Detect which cell encompasses the target text, then output its [X, Y] center coordinate. 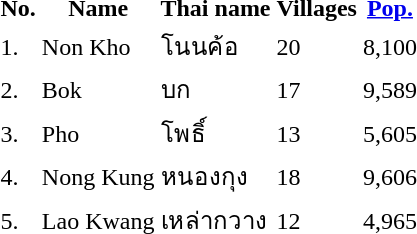
17 [316, 90]
Pho [98, 133]
Bok [98, 90]
13 [316, 133]
โพธิ์ [216, 133]
โนนค้อ [216, 46]
Nong Kung [98, 176]
20 [316, 46]
หนองกุง [216, 176]
Non Kho [98, 46]
บก [216, 90]
18 [316, 176]
